Identify which cell holds the provided text, then report its (X, Y) central coordinate. 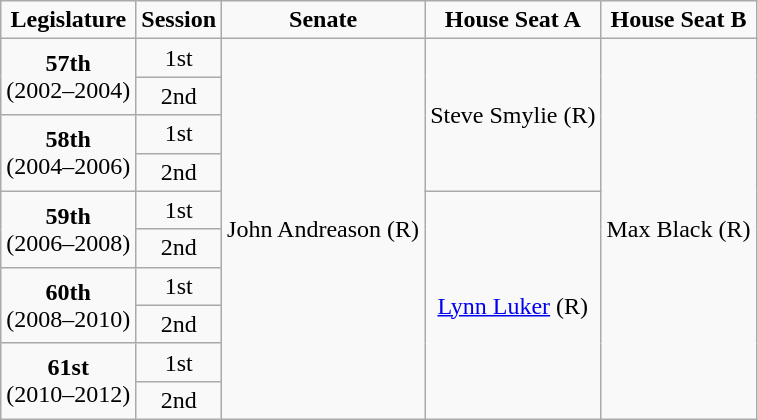
Steve Smylie (R) (513, 115)
58th (2004–2006) (68, 153)
House Seat B (678, 20)
Session (179, 20)
House Seat A (513, 20)
60th (2008–2010) (68, 305)
57th (2002–2004) (68, 77)
61st (2010–2012) (68, 381)
Max Black (R) (678, 230)
Senate (324, 20)
59th (2006–2008) (68, 229)
Lynn Luker (R) (513, 305)
John Andreason (R) (324, 230)
Legislature (68, 20)
